Detect which cell encompasses the target text, then output its [x, y] center coordinate. 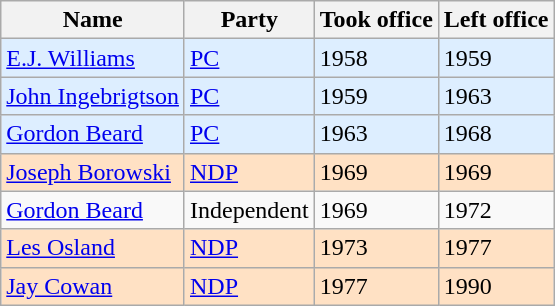
E.J. Williams [93, 58]
Jay Cowan [93, 286]
John Ingebrigtson [93, 96]
Les Osland [93, 248]
Joseph Borowski [93, 172]
Took office [376, 20]
Party [249, 20]
1972 [496, 210]
Independent [249, 210]
1973 [376, 248]
1990 [496, 286]
Name [93, 20]
1958 [376, 58]
Left office [496, 20]
1968 [496, 134]
